Return [x, y] of the center of cell containing provided text 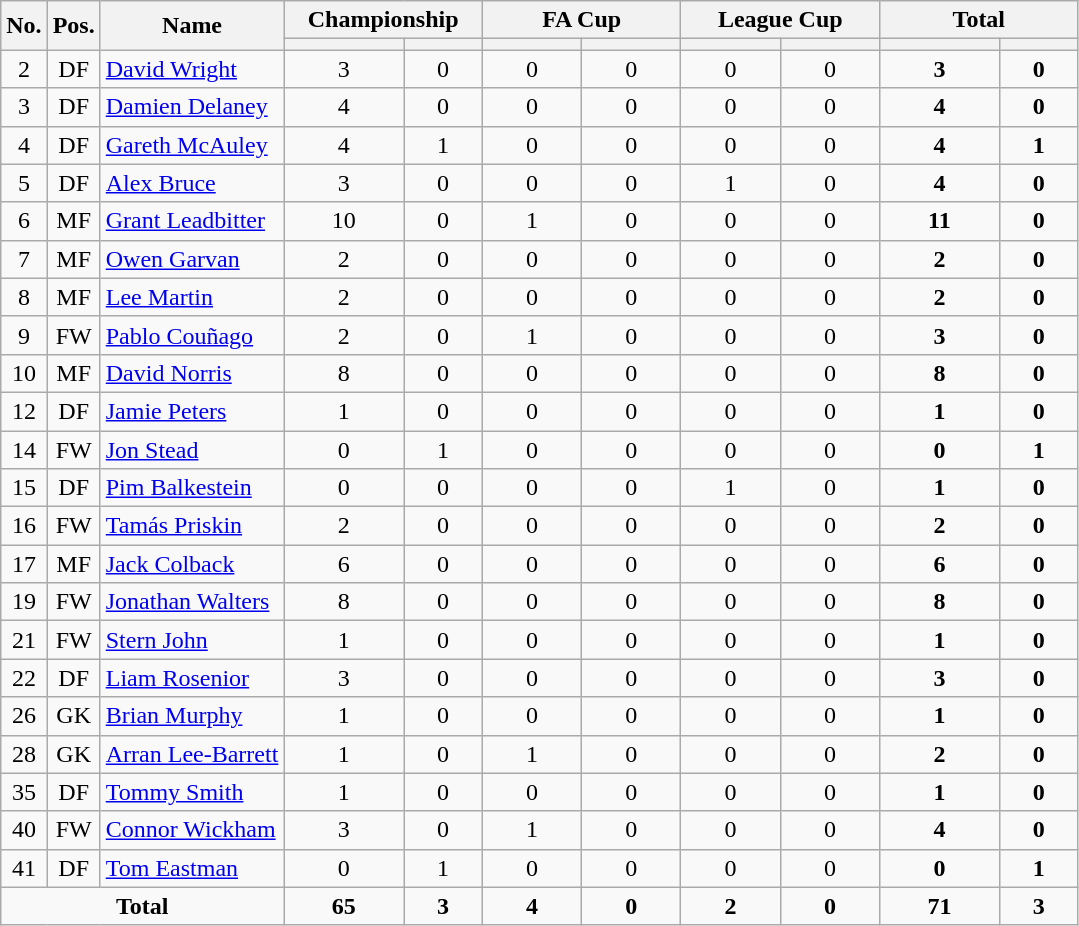
Tom Eastman [192, 868]
Damien Delaney [192, 107]
No. [24, 26]
26 [24, 716]
Championship [384, 20]
Name [192, 26]
14 [24, 449]
16 [24, 526]
Jamie Peters [192, 411]
Grant Leadbitter [192, 221]
9 [24, 335]
David Norris [192, 373]
7 [24, 259]
Brian Murphy [192, 716]
21 [24, 640]
19 [24, 602]
Tommy Smith [192, 792]
League Cup [780, 20]
Lee Martin [192, 297]
Connor Wickham [192, 830]
Pablo Couñago [192, 335]
35 [24, 792]
Arran Lee-Barrett [192, 754]
5 [24, 183]
David Wright [192, 69]
71 [940, 906]
Pos. [74, 26]
Liam Rosenior [192, 678]
Jon Stead [192, 449]
Stern John [192, 640]
Alex Bruce [192, 183]
65 [344, 906]
Pim Balkestein [192, 488]
41 [24, 868]
Jack Colback [192, 564]
Gareth McAuley [192, 145]
40 [24, 830]
Jonathan Walters [192, 602]
Tamás Priskin [192, 526]
12 [24, 411]
22 [24, 678]
11 [940, 221]
28 [24, 754]
17 [24, 564]
15 [24, 488]
FA Cup [582, 20]
Owen Garvan [192, 259]
